Return the [x, y] coordinate for the center point of the cell that contains the specified text.  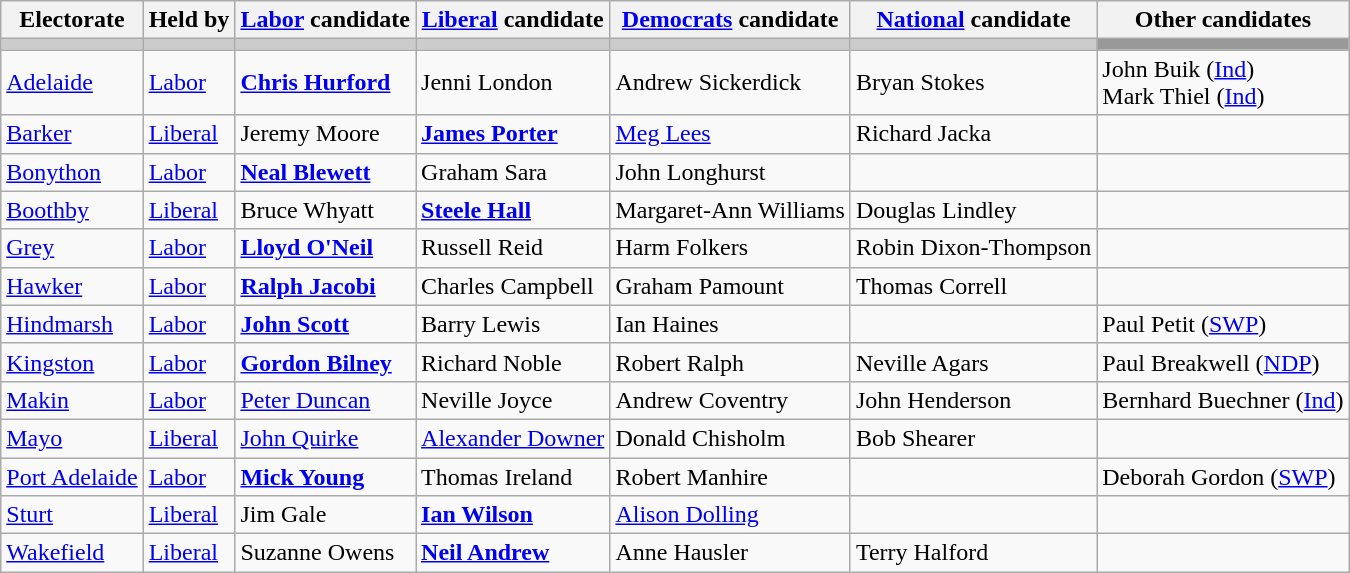
Barker [72, 134]
Andrew Sickerdick [730, 82]
Robin Dixon-Thompson [973, 248]
Bernhard Buechner (Ind) [1223, 400]
Makin [72, 400]
John Quirke [326, 438]
National candidate [973, 20]
Russell Reid [513, 248]
Other candidates [1223, 20]
Gordon Bilney [326, 362]
Democrats candidate [730, 20]
Donald Chisholm [730, 438]
John Buik (Ind)Mark Thiel (Ind) [1223, 82]
James Porter [513, 134]
Electorate [72, 20]
Robert Ralph [730, 362]
Neal Blewett [326, 172]
Thomas Ireland [513, 477]
Neil Andrew [513, 553]
Jim Gale [326, 515]
Jeremy Moore [326, 134]
Anne Hausler [730, 553]
John Scott [326, 324]
Suzanne Owens [326, 553]
Bonython [72, 172]
Bruce Whyatt [326, 210]
Bryan Stokes [973, 82]
Hawker [72, 286]
Paul Breakwell (NDP) [1223, 362]
Bob Shearer [973, 438]
Grey [72, 248]
Deborah Gordon (SWP) [1223, 477]
Adelaide [72, 82]
Boothby [72, 210]
Graham Pamount [730, 286]
Mick Young [326, 477]
Paul Petit (SWP) [1223, 324]
Charles Campbell [513, 286]
Richard Jacka [973, 134]
Alison Dolling [730, 515]
Terry Halford [973, 553]
Port Adelaide [72, 477]
John Longhurst [730, 172]
Liberal candidate [513, 20]
John Henderson [973, 400]
Andrew Coventry [730, 400]
Ian Haines [730, 324]
Lloyd O'Neil [326, 248]
Labor candidate [326, 20]
Ralph Jacobi [326, 286]
Chris Hurford [326, 82]
Neville Agars [973, 362]
Margaret-Ann Williams [730, 210]
Kingston [72, 362]
Thomas Correll [973, 286]
Meg Lees [730, 134]
Steele Hall [513, 210]
Hindmarsh [72, 324]
Robert Manhire [730, 477]
Held by [189, 20]
Richard Noble [513, 362]
Wakefield [72, 553]
Graham Sara [513, 172]
Jenni London [513, 82]
Mayo [72, 438]
Douglas Lindley [973, 210]
Ian Wilson [513, 515]
Peter Duncan [326, 400]
Neville Joyce [513, 400]
Alexander Downer [513, 438]
Barry Lewis [513, 324]
Harm Folkers [730, 248]
Sturt [72, 515]
